Search for the cell housing the specified text and yield its (X, Y) center coordinate. 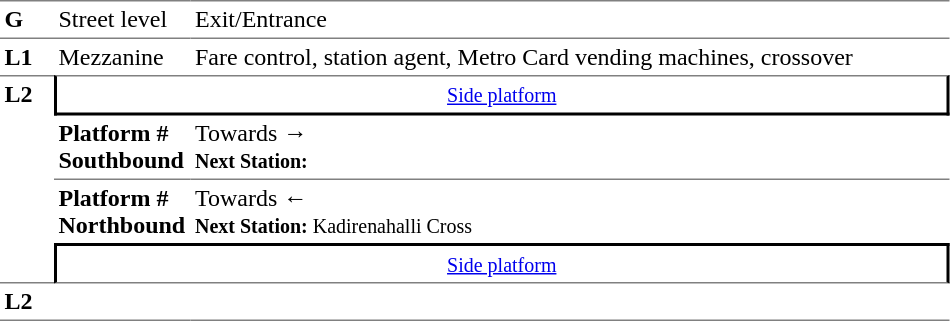
L1 (27, 57)
Towards ← Next Station: Kadirenahalli Cross (570, 212)
Exit/Entrance (570, 20)
G (27, 20)
Fare control, station agent, Metro Card vending machines, crossover (570, 57)
Platform #Northbound (122, 212)
Platform #Southbound (122, 148)
Street level (122, 20)
L2 (27, 179)
Mezzanine (122, 57)
Towards → Next Station: (570, 148)
